From the cell containing the given text, extract its center point as (X, Y) coordinate. 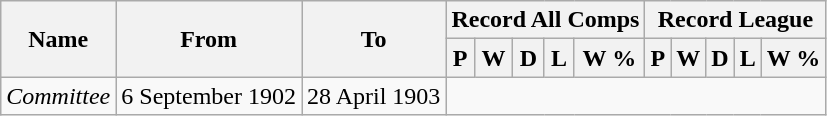
6 September 1902 (209, 96)
Record All Comps (546, 20)
Committee (58, 96)
Record League (736, 20)
28 April 1903 (374, 96)
Name (58, 39)
To (374, 39)
From (209, 39)
